Provide the (X, Y) coordinate of the cell's center where the given text is located.  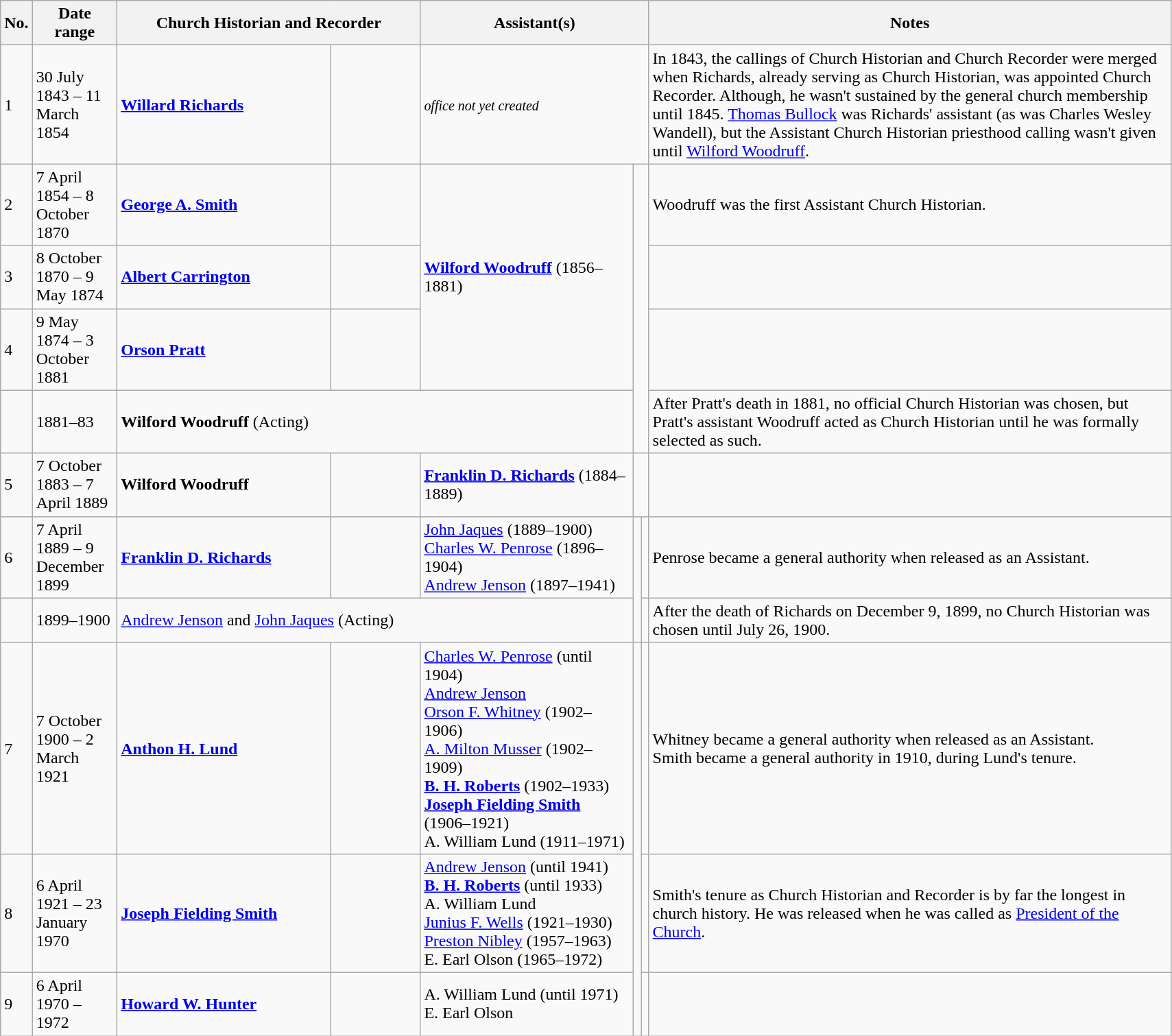
Wilford Woodruff (1856–1881) (527, 277)
8 (16, 913)
After the death of Richards on December 9, 1899, no Church Historian was chosen until July 26, 1900. (909, 620)
Andrew Jenson (until 1941)B. H. Roberts (until 1933)A. William LundJunius F. Wells (1921–1930)Preston Nibley (1957–1963)E. Earl Olson (1965–1972) (527, 913)
6 April 1921 – 23 January 1970 (75, 913)
7 October 1883 – 7 April 1889 (75, 485)
Howard W. Hunter (224, 1004)
Anthon H. Lund (224, 748)
30 July 1843 – 11 March 1854 (75, 104)
Orson Pratt (224, 350)
Joseph Fielding Smith (224, 913)
6 April 1970 – 1972 (75, 1004)
Assistant(s) (535, 23)
No. (16, 23)
A. William Lund (until 1971)E. Earl Olson (527, 1004)
3 (16, 277)
7 October 1900 – 2 March 1921 (75, 748)
Franklin D. Richards (224, 557)
7 April 1854 – 8 October 1870 (75, 204)
Wilford Woodruff (224, 485)
Penrose became a general authority when released as an Assistant. (909, 557)
Andrew Jenson and John Jaques (Acting) (376, 620)
Willard Richards (224, 104)
Franklin D. Richards (1884–1889) (527, 485)
9 (16, 1004)
9 May 1874 – 3 October 1881 (75, 350)
8 October 1870 – 9 May 1874 (75, 277)
2 (16, 204)
Albert Carrington (224, 277)
1 (16, 104)
George A. Smith (224, 204)
Date range (75, 23)
Church Historian and Recorder (269, 23)
5 (16, 485)
office not yet created (535, 104)
6 (16, 557)
John Jaques (1889–1900)Charles W. Penrose (1896–1904)Andrew Jenson (1897–1941) (527, 557)
4 (16, 350)
1881–83 (75, 422)
Notes (909, 23)
7 (16, 748)
1899–1900 (75, 620)
Whitney became a general authority when released as an Assistant. Smith became a general authority in 1910, during Lund's tenure. (909, 748)
7 April 1889 – 9 December 1899 (75, 557)
Woodruff was the first Assistant Church Historian. (909, 204)
Wilford Woodruff (Acting) (376, 422)
